Provide the (X, Y) coordinate of the cell's center where the given text is located.  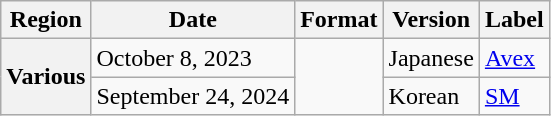
Japanese (431, 58)
Korean (431, 96)
Avex (514, 58)
September 24, 2024 (193, 96)
Date (193, 20)
Region (46, 20)
Label (514, 20)
October 8, 2023 (193, 58)
Version (431, 20)
Format (339, 20)
Various (46, 77)
SM (514, 96)
